Find where the given text appears and provide that cell's center as [x, y] coordinate. 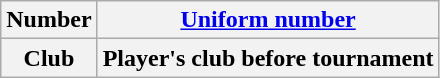
Club [49, 58]
Player's club before tournament [268, 58]
Number [49, 20]
Uniform number [268, 20]
